Return the (x, y) coordinate for the center point of the cell that contains the specified text.  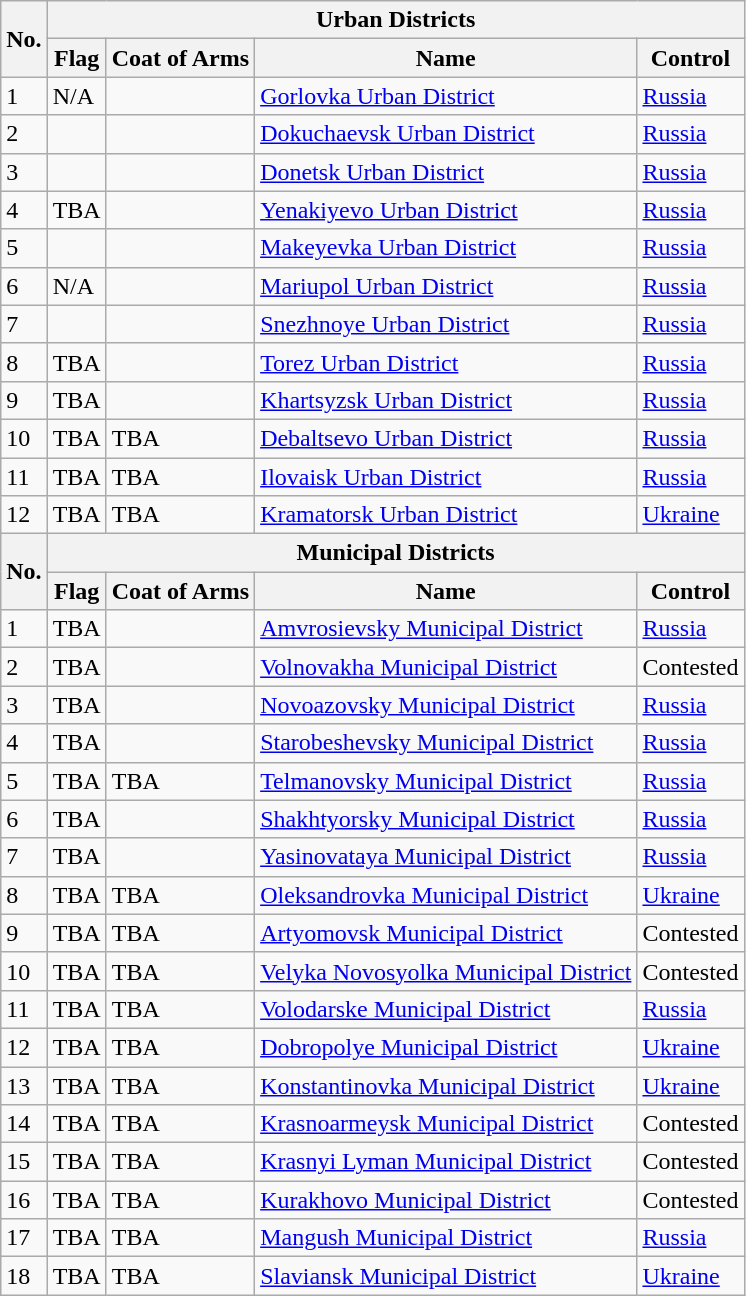
Amvrosievsky Municipal District (446, 629)
Yenakiyevo Urban District (446, 210)
Artyomovsk Municipal District (446, 933)
Starobeshevsky Municipal District (446, 743)
Slaviansk Municipal District (446, 1276)
Velyka Novosyolka Municipal District (446, 971)
Volodarske Municipal District (446, 1009)
13 (24, 1085)
Oleksandrovka Municipal District (446, 895)
Konstantinovka Municipal District (446, 1085)
Dobropolye Municipal District (446, 1047)
Kurakhovo Municipal District (446, 1200)
15 (24, 1162)
Krasnyi Lyman Municipal District (446, 1162)
Urban Districts (396, 20)
Kramatorsk Urban District (446, 515)
Novoazovsky Municipal District (446, 705)
18 (24, 1276)
Telmanovsky Municipal District (446, 781)
Krasnoarmeysk Municipal District (446, 1124)
Khartsyzsk Urban District (446, 400)
Donetsk Urban District (446, 172)
Snezhnoye Urban District (446, 324)
Shakhtyorsky Municipal District (446, 819)
Municipal Districts (396, 553)
Mangush Municipal District (446, 1238)
Dokuchaevsk Urban District (446, 134)
14 (24, 1124)
Mariupol Urban District (446, 286)
Debaltsevo Urban District (446, 438)
17 (24, 1238)
Torez Urban District (446, 362)
Yasinovataya Municipal District (446, 857)
Makeyevka Urban District (446, 248)
16 (24, 1200)
Ilovaisk Urban District (446, 477)
Gorlovka Urban District (446, 96)
Volnovakha Municipal District (446, 667)
